Determine the (x, y) coordinate at the center of the cell enclosing the given text.  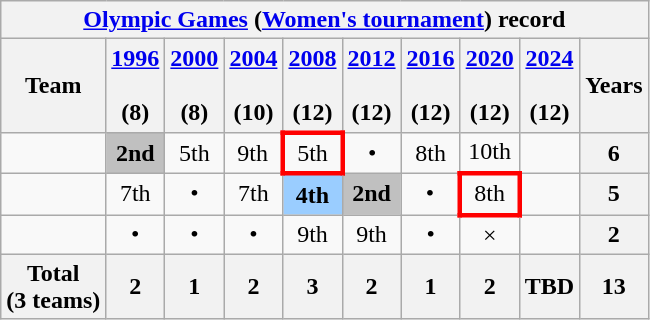
4th (312, 194)
Total(3 teams) (54, 286)
13 (614, 286)
2012(12) (372, 86)
2000(8) (194, 86)
2024(12) (549, 86)
2004(10) (254, 86)
6 (614, 152)
Years (614, 86)
5 (614, 194)
TBD (549, 286)
Olympic Games (Women's tournament) record (324, 20)
1996(8) (136, 86)
3 (312, 286)
Team (54, 86)
2016(12) (430, 86)
10th (490, 152)
× (490, 234)
2020(12) (490, 86)
2008(12) (312, 86)
